Output the (X, Y) coordinate of the center of the cell containing the given text.  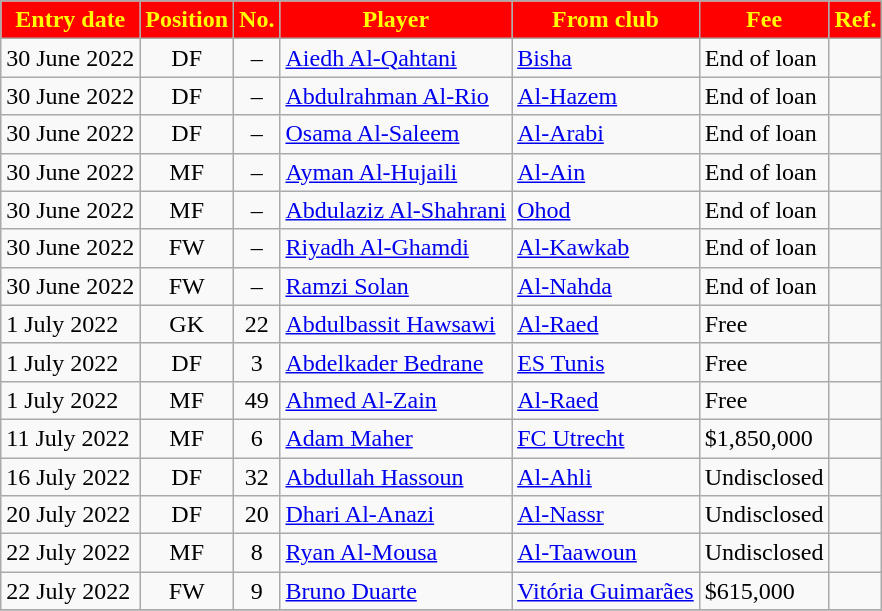
20 (257, 515)
49 (257, 400)
Abdulaziz Al-Shahrani (396, 210)
Player (396, 20)
20 July 2022 (70, 515)
Abdulrahman Al-Rio (396, 96)
$615,000 (764, 591)
Abdulbassit Hawsawi (396, 324)
32 (257, 477)
ES Tunis (606, 362)
Ayman Al-Hujaili (396, 172)
Adam Maher (396, 438)
Dhari Al-Anazi (396, 515)
Al-Kawkab (606, 248)
16 July 2022 (70, 477)
Aiedh Al-Qahtani (396, 58)
Ahmed Al-Zain (396, 400)
FC Utrecht (606, 438)
Bisha (606, 58)
GK (187, 324)
Position (187, 20)
Al-Nahda (606, 286)
Vitória Guimarães (606, 591)
Abdullah Hassoun (396, 477)
Ramzi Solan (396, 286)
Osama Al-Saleem (396, 134)
8 (257, 553)
Al-Ahli (606, 477)
3 (257, 362)
Al-Ain (606, 172)
No. (257, 20)
Ryan Al-Mousa (396, 553)
Al-Arabi (606, 134)
9 (257, 591)
From club (606, 20)
11 July 2022 (70, 438)
Abdelkader Bedrane (396, 362)
Fee (764, 20)
Entry date (70, 20)
Ohod (606, 210)
22 (257, 324)
Al-Nassr (606, 515)
Bruno Duarte (396, 591)
Ref. (856, 20)
Al-Taawoun (606, 553)
6 (257, 438)
Riyadh Al-Ghamdi (396, 248)
$1,850,000 (764, 438)
Al-Hazem (606, 96)
